Capture the cell that displays the provided text and extract its (X, Y) central coordinate. 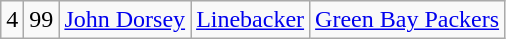
Green Bay Packers (408, 20)
99 (42, 20)
4 (12, 20)
John Dorsey (125, 20)
Linebacker (250, 20)
